For the text-containing cell, return its midpoint in (x, y) coordinate format. 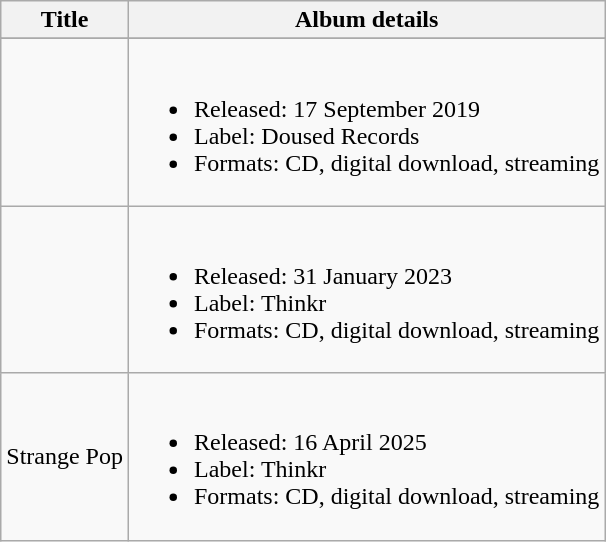
Strange Pop (65, 456)
Album details (366, 20)
Title (65, 20)
Released: 17 September 2019Label: Doused RecordsFormats: CD, digital download, streaming (366, 122)
Released: 31 January 2023Label: ThinkrFormats: CD, digital download, streaming (366, 290)
Released: 16 April 2025Label: ThinkrFormats: CD, digital download, streaming (366, 456)
